Extract the (x, y) coordinate from the center of the cell holding the provided text.  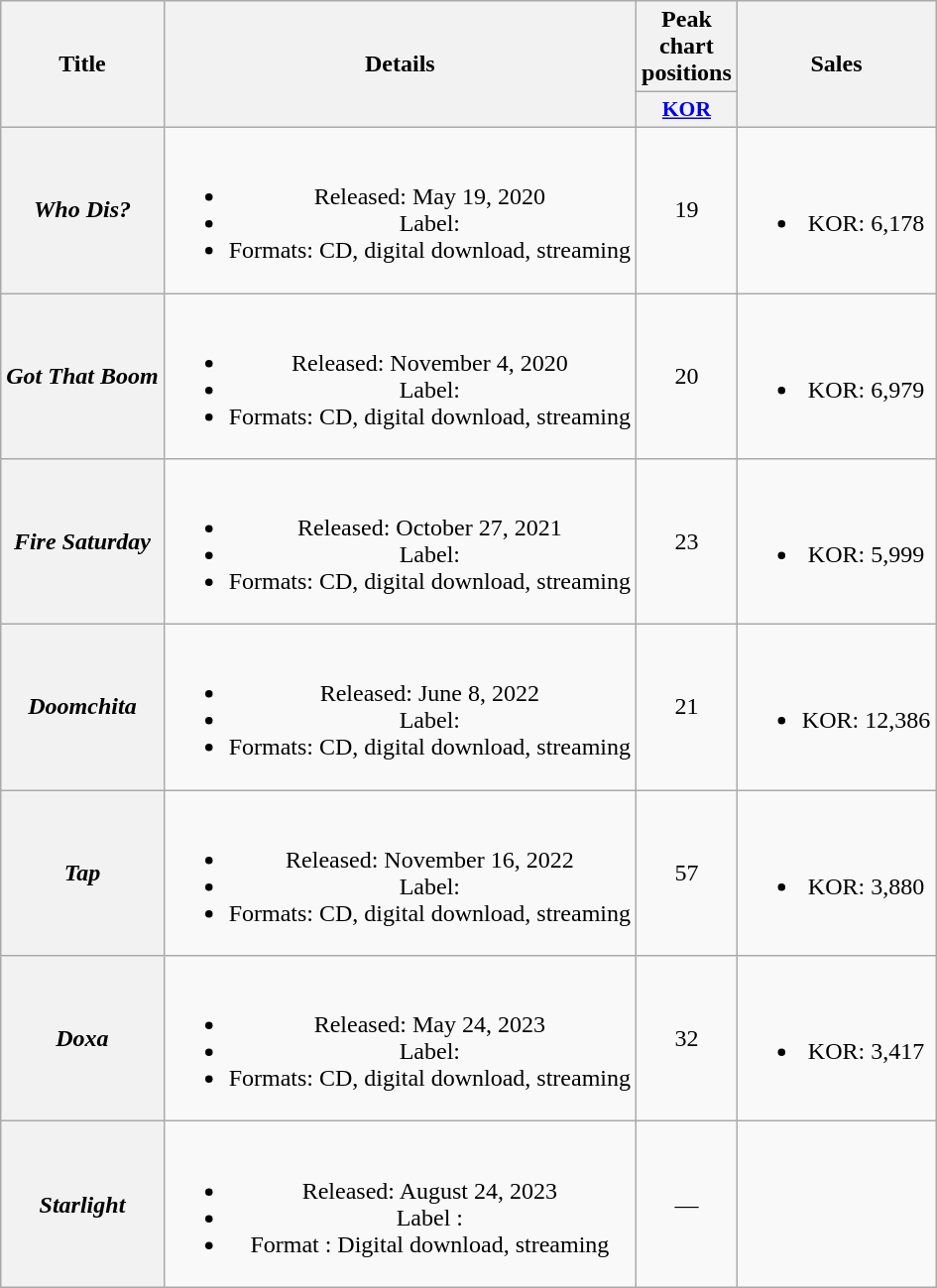
Released: October 27, 2021Label: Formats: CD, digital download, streaming (400, 541)
Released: June 8, 2022Label: Formats: CD, digital download, streaming (400, 708)
Released: May 19, 2020Label: Formats: CD, digital download, streaming (400, 210)
Got That Boom (82, 377)
Doomchita (82, 708)
Title (82, 64)
KOR: 3,417 (836, 1039)
Starlight (82, 1204)
Who Dis? (82, 210)
KOR: 3,880 (836, 873)
Doxa (82, 1039)
KOR (687, 110)
32 (687, 1039)
KOR: 5,999 (836, 541)
57 (687, 873)
Released: August 24, 2023Label : Format : Digital download, streaming (400, 1204)
Peak chart positions (687, 47)
KOR: 6,979 (836, 377)
Released: November 16, 2022Label: Formats: CD, digital download, streaming (400, 873)
20 (687, 377)
KOR: 12,386 (836, 708)
23 (687, 541)
KOR: 6,178 (836, 210)
21 (687, 708)
Fire Saturday (82, 541)
19 (687, 210)
Sales (836, 64)
Released: November 4, 2020Label: Formats: CD, digital download, streaming (400, 377)
Released: May 24, 2023Label: Formats: CD, digital download, streaming (400, 1039)
Tap (82, 873)
— (687, 1204)
Details (400, 64)
